Detect which cell encompasses the target text, then output its [X, Y] center coordinate. 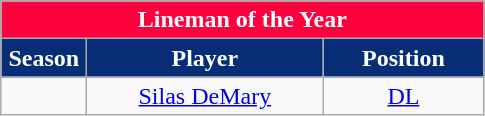
DL [404, 96]
Lineman of the Year [242, 20]
Position [404, 58]
Season [44, 58]
Silas DeMary [205, 96]
Player [205, 58]
